Identify which cell holds the provided text, then report its (x, y) central coordinate. 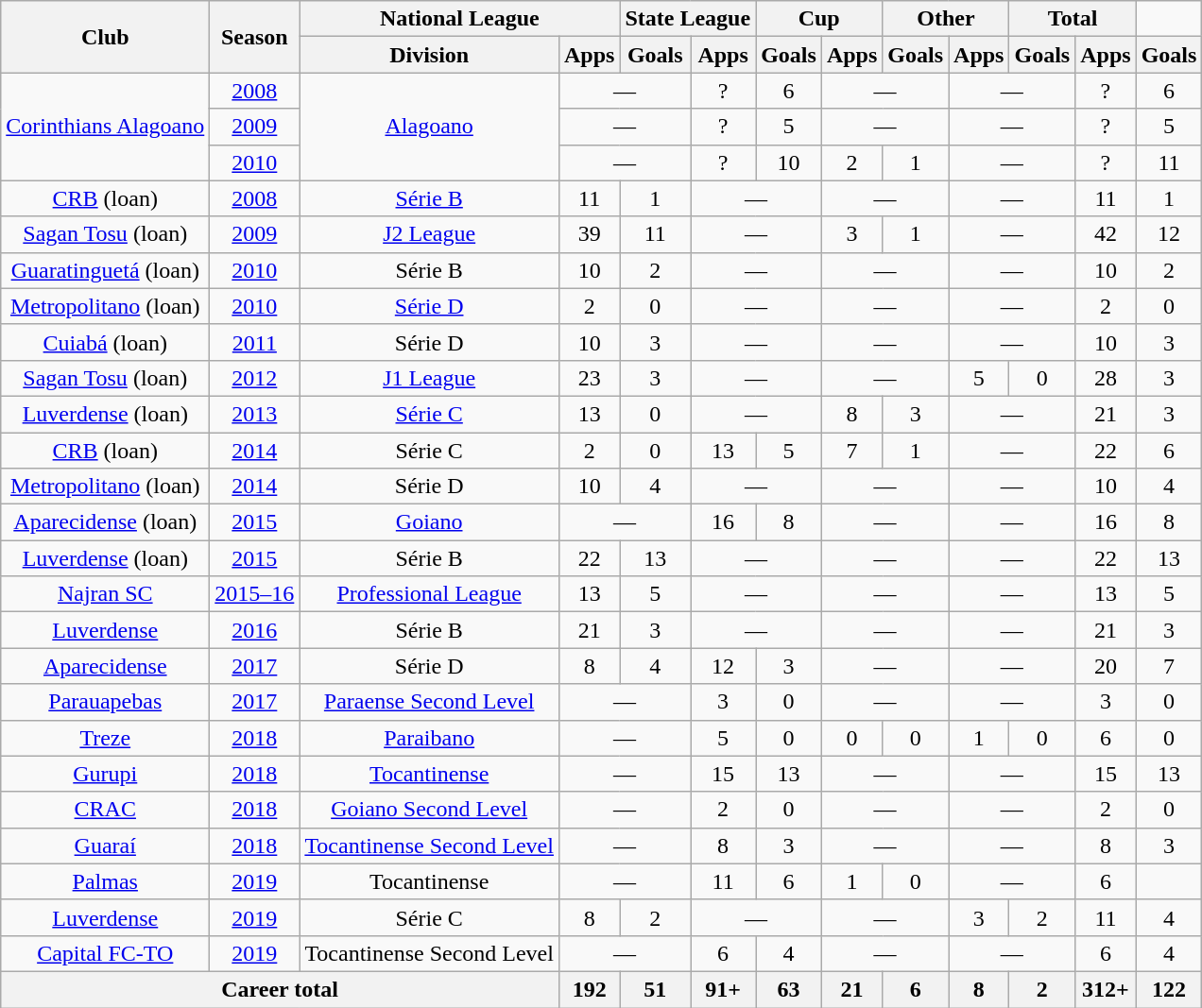
2016 (255, 630)
Professional League (429, 594)
Goiano (429, 522)
23 (589, 378)
Aparecidense (loan) (106, 522)
Guaratinguetá (loan) (106, 270)
Goiano Second Level (429, 810)
Treze (106, 738)
Corinthians Alagoano (106, 127)
CRAC (106, 810)
91+ (724, 989)
Division (429, 55)
National League (459, 19)
192 (589, 989)
Najran SC (106, 594)
Parauapebas (106, 702)
42 (1106, 234)
J1 League (429, 378)
20 (1106, 666)
Guaraí (106, 846)
Club (106, 37)
28 (1106, 378)
Season (255, 37)
63 (789, 989)
Paraibano (429, 738)
Total (1073, 19)
J2 League (429, 234)
Career total (280, 989)
51 (656, 989)
Alagoano (429, 127)
Palmas (106, 881)
2013 (255, 414)
Cup (819, 19)
39 (589, 234)
Capital FC-TO (106, 953)
2012 (255, 378)
2015–16 (255, 594)
312+ (1106, 989)
2011 (255, 342)
Aparecidense (106, 666)
122 (1169, 989)
Cuiabá (loan) (106, 342)
Paraense Second Level (429, 702)
State League (688, 19)
Gurupi (106, 774)
Other (946, 19)
